Output the [X, Y] coordinate of the center of the cell containing the given text.  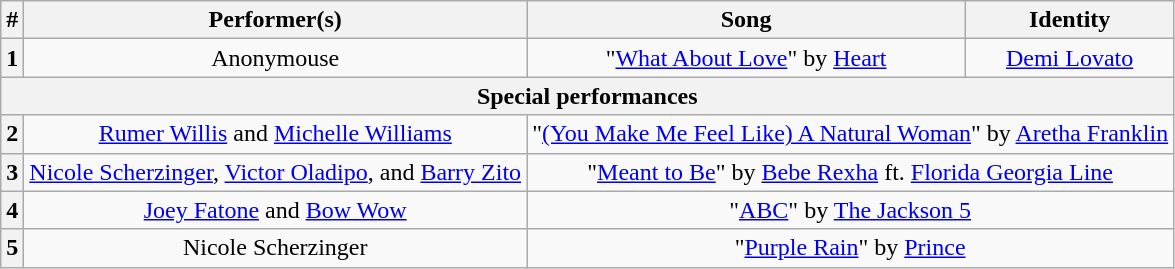
Special performances [588, 96]
Joey Fatone and Bow Wow [276, 210]
"Meant to Be" by Bebe Rexha ft. Florida Georgia Line [850, 172]
"ABC" by The Jackson 5 [850, 210]
1 [12, 58]
# [12, 20]
Nicole Scherzinger, Victor Oladipo, and Barry Zito [276, 172]
"What About Love" by Heart [746, 58]
Performer(s) [276, 20]
"(You Make Me Feel Like) A Natural Woman" by Aretha Franklin [850, 134]
2 [12, 134]
Anonymouse [276, 58]
Rumer Willis and Michelle Williams [276, 134]
Nicole Scherzinger [276, 248]
Song [746, 20]
5 [12, 248]
4 [12, 210]
3 [12, 172]
"Purple Rain" by Prince [850, 248]
Identity [1070, 20]
Demi Lovato [1070, 58]
